Pinpoint the cell where the given text exists, returning its (X, Y) midpoint coordinate. 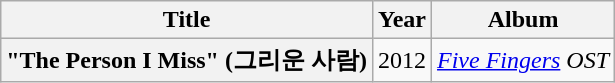
Album (524, 20)
Title (187, 20)
Five Fingers OST (524, 60)
2012 (402, 60)
Year (402, 20)
"The Person I Miss" (그리운 사람) (187, 60)
